For the text-containing cell, return its midpoint in (X, Y) coordinate format. 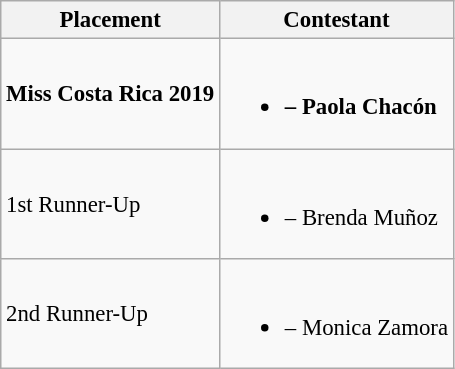
1st Runner-Up (110, 204)
Contestant (337, 20)
Miss Costa Rica 2019 (110, 94)
– Monica Zamora (337, 314)
– Brenda Muñoz (337, 204)
– Paola Chacón (337, 94)
2nd Runner-Up (110, 314)
Placement (110, 20)
